For the text-containing cell, return its midpoint in [X, Y] coordinate format. 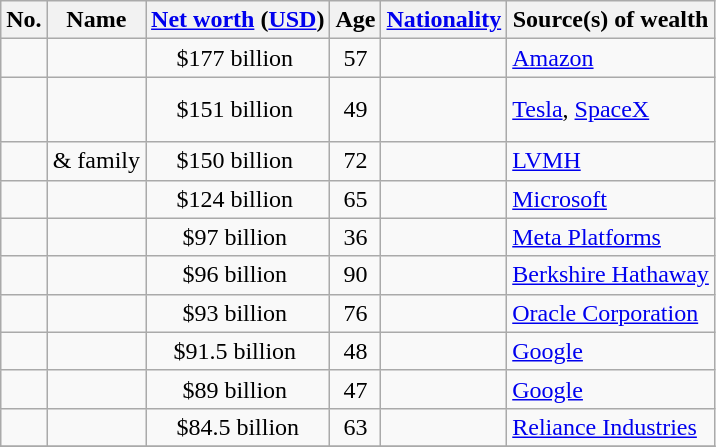
Source(s) of wealth [611, 20]
76 [356, 313]
$124 billion [238, 199]
63 [356, 427]
90 [356, 275]
No. [24, 20]
48 [356, 351]
$97 billion [238, 237]
$96 billion [238, 275]
Microsoft [611, 199]
36 [356, 237]
$177 billion [238, 58]
$151 billion [238, 110]
49 [356, 110]
72 [356, 161]
Name [96, 20]
Tesla, SpaceX [611, 110]
Net worth (USD) [238, 20]
47 [356, 389]
Meta Platforms [611, 237]
Nationality [444, 20]
Age [356, 20]
Amazon [611, 58]
65 [356, 199]
$150 billion [238, 161]
57 [356, 58]
Oracle Corporation [611, 313]
$89 billion [238, 389]
$91.5 billion [238, 351]
Berkshire Hathaway [611, 275]
& family [96, 161]
$84.5 billion [238, 427]
LVMH [611, 161]
Reliance Industries [611, 427]
$93 billion [238, 313]
